Pinpoint the cell where the given text exists, returning its (X, Y) midpoint coordinate. 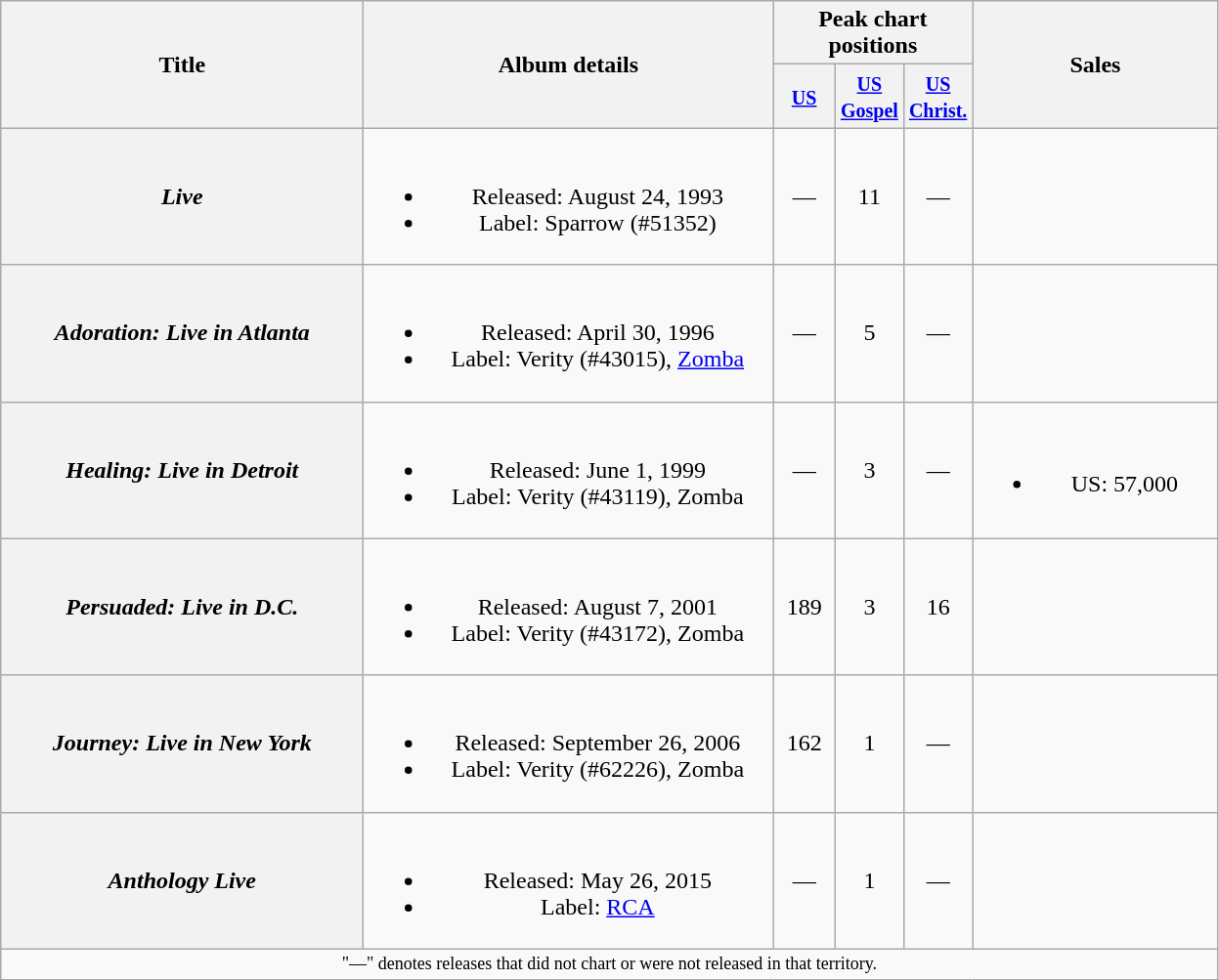
US Gospel (869, 96)
162 (805, 744)
5 (869, 333)
Journey: Live in New York (182, 744)
Healing: Live in Detroit (182, 470)
Live (182, 196)
Released: June 1, 1999Label: Verity (#43119), Zomba (569, 470)
Peak chart positions (873, 33)
Released: September 26, 2006Label: Verity (#62226), Zomba (569, 744)
Album details (569, 64)
189 (805, 607)
Released: August 24, 1993Label: Sparrow (#51352) (569, 196)
"—" denotes releases that did not chart or were not released in that territory. (610, 963)
Anthology Live (182, 880)
Sales (1095, 64)
US (805, 96)
Title (182, 64)
Released: May 26, 2015Label: RCA (569, 880)
Adoration: Live in Atlanta (182, 333)
Released: April 30, 1996Label: Verity (#43015), Zomba (569, 333)
11 (869, 196)
US: 57,000 (1095, 470)
Persuaded: Live in D.C. (182, 607)
16 (937, 607)
US Christ. (937, 96)
Released: August 7, 2001Label: Verity (#43172), Zomba (569, 607)
